Output the (X, Y) coordinate of the center of the cell containing the given text.  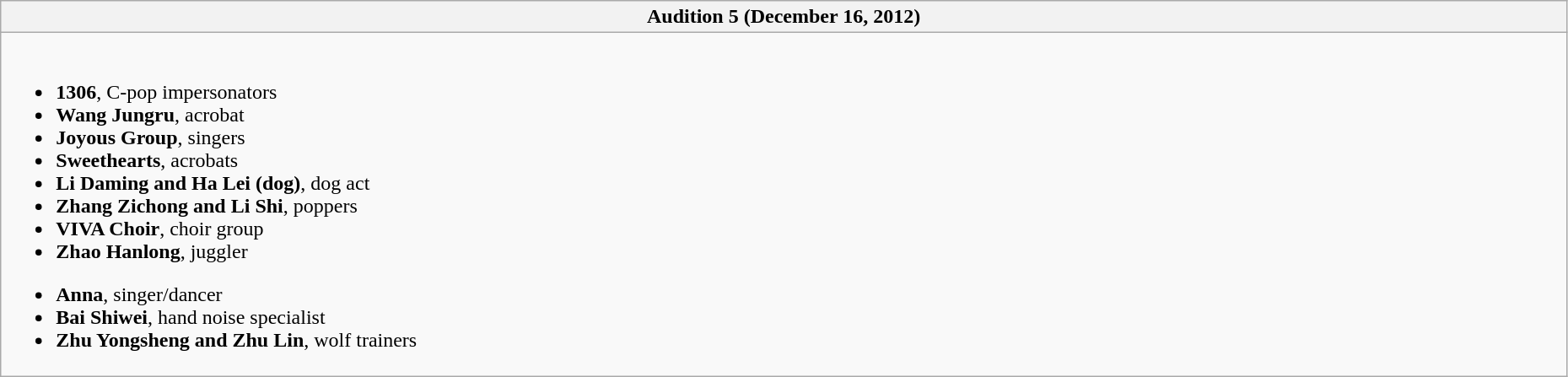
Audition 5 (December 16, 2012) (784, 17)
